Pinpoint the cell where the given text exists, returning its (x, y) midpoint coordinate. 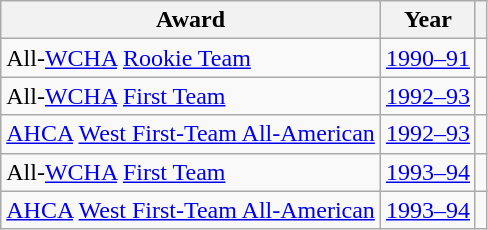
1990–91 (428, 58)
Award (191, 20)
Year (428, 20)
All-WCHA Rookie Team (191, 58)
